Find where the given text appears and provide that cell's center as [x, y] coordinate. 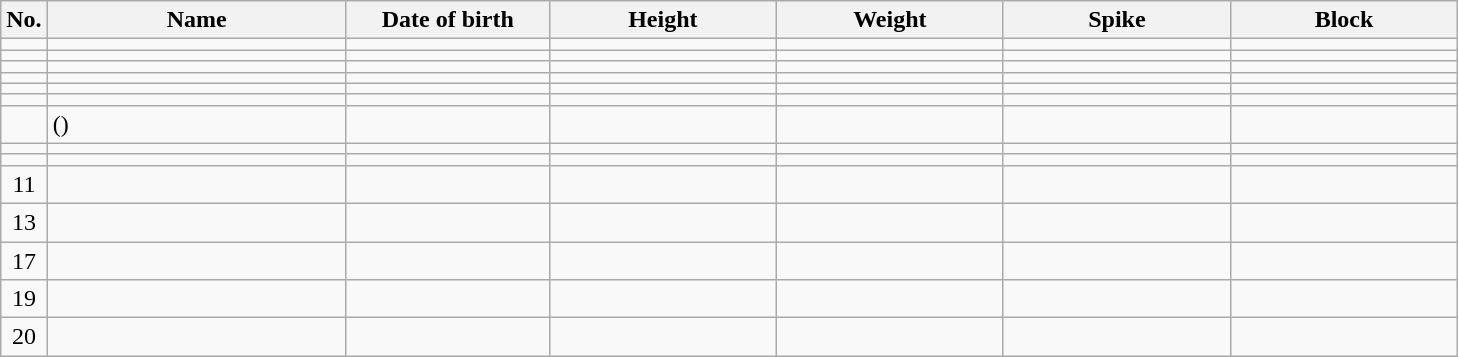
13 [24, 222]
Height [662, 20]
17 [24, 261]
Block [1344, 20]
Spike [1116, 20]
20 [24, 337]
19 [24, 299]
() [196, 124]
Date of birth [448, 20]
11 [24, 184]
No. [24, 20]
Weight [890, 20]
Name [196, 20]
